From the cell containing the given text, extract its center point as [x, y] coordinate. 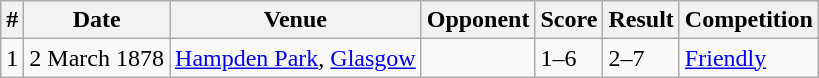
Date [97, 20]
Hampden Park, Glasgow [296, 58]
Venue [296, 20]
# [12, 20]
Friendly [748, 58]
Opponent [478, 20]
Competition [748, 20]
2–7 [641, 58]
Result [641, 20]
1–6 [569, 58]
Score [569, 20]
2 March 1878 [97, 58]
1 [12, 58]
